Find where the given text appears and provide that cell's center as [x, y] coordinate. 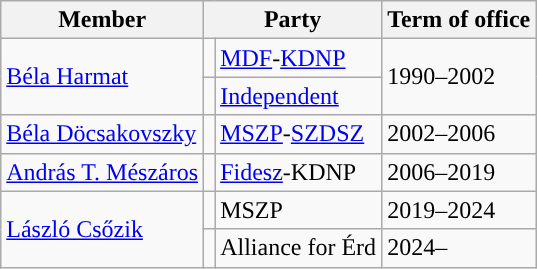
Independent [298, 96]
Alliance for Érd [298, 248]
MSZP-SZDSZ [298, 134]
2002–2006 [459, 134]
Béla Döcsakovszky [102, 134]
András T. Mészáros [102, 172]
MSZP [298, 210]
Term of office [459, 20]
2019–2024 [459, 210]
Party [293, 20]
Member [102, 20]
1990–2002 [459, 77]
László Csőzik [102, 229]
MDF-KDNP [298, 58]
2024– [459, 248]
Fidesz-KDNP [298, 172]
2006–2019 [459, 172]
Béla Harmat [102, 77]
